Extract the (X, Y) coordinate from the center of the cell holding the provided text.  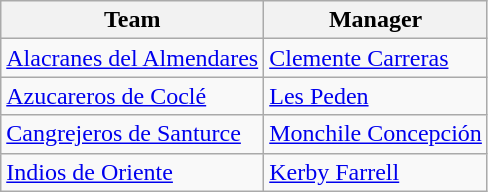
Azucareros de Coclé (132, 96)
Cangrejeros de Santurce (132, 134)
Team (132, 20)
Les Peden (376, 96)
Alacranes del Almendares (132, 58)
Clemente Carreras (376, 58)
Kerby Farrell (376, 172)
Monchile Concepción (376, 134)
Manager (376, 20)
Indios de Oriente (132, 172)
